Return the (x, y) coordinate for the center point of the cell that contains the specified text.  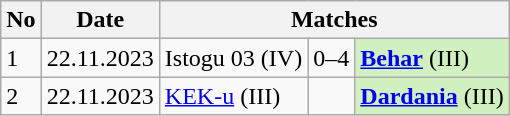
1 (21, 58)
Istogu 03 (IV) (233, 58)
Behar (III) (432, 58)
Date (100, 20)
KEK-u (III) (233, 96)
0–4 (332, 58)
Matches (334, 20)
2 (21, 96)
No (21, 20)
Dardania (III) (432, 96)
